Find where the given text appears and provide that cell's center as (X, Y) coordinate. 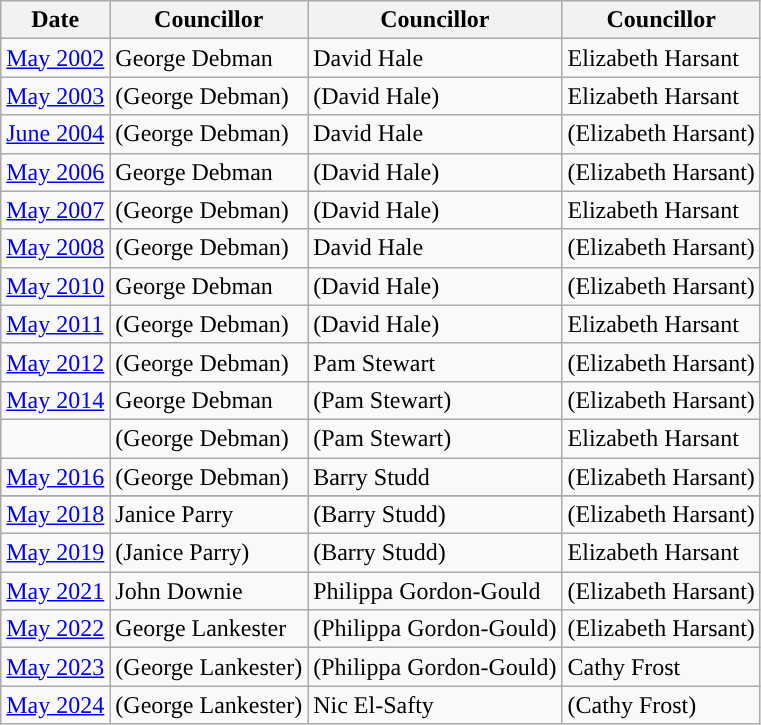
May 2024 (56, 705)
May 2014 (56, 400)
May 2018 (56, 515)
May 2019 (56, 553)
May 2021 (56, 591)
George Lankester (209, 629)
May 2010 (56, 286)
May 2011 (56, 324)
Date (56, 20)
Janice Parry (209, 515)
May 2002 (56, 58)
May 2006 (56, 172)
Pam Stewart (435, 362)
May 2008 (56, 248)
Cathy Frost (661, 667)
(Janice Parry) (209, 553)
John Downie (209, 591)
Nic El-Safty (435, 705)
May 2023 (56, 667)
June 2004 (56, 134)
May 2003 (56, 96)
(Cathy Frost) (661, 705)
Philippa Gordon-Gould (435, 591)
Barry Studd (435, 477)
May 2007 (56, 210)
May 2012 (56, 362)
May 2022 (56, 629)
May 2016 (56, 477)
